Detect which cell encompasses the target text, then output its [X, Y] center coordinate. 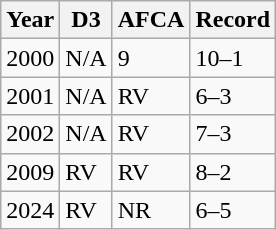
2001 [30, 96]
9 [151, 58]
2024 [30, 210]
Year [30, 20]
8–2 [233, 172]
2009 [30, 172]
AFCA [151, 20]
2002 [30, 134]
6–3 [233, 96]
10–1 [233, 58]
D3 [86, 20]
2000 [30, 58]
7–3 [233, 134]
Record [233, 20]
6–5 [233, 210]
NR [151, 210]
